Output the (x, y) coordinate of the center of the cell containing the given text.  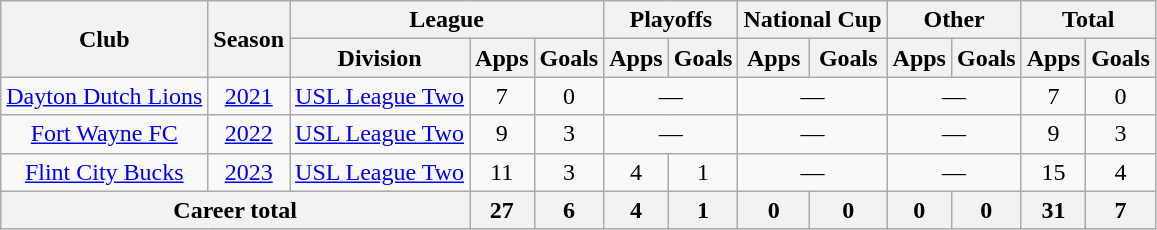
National Cup (812, 20)
Total (1088, 20)
2021 (249, 96)
Fort Wayne FC (104, 134)
Playoffs (671, 20)
Club (104, 39)
Dayton Dutch Lions (104, 96)
6 (569, 210)
15 (1053, 172)
Other (954, 20)
Division (380, 58)
2022 (249, 134)
Season (249, 39)
2023 (249, 172)
31 (1053, 210)
27 (502, 210)
Career total (236, 210)
League (447, 20)
Flint City Bucks (104, 172)
11 (502, 172)
